For the text-containing cell, return its midpoint in (x, y) coordinate format. 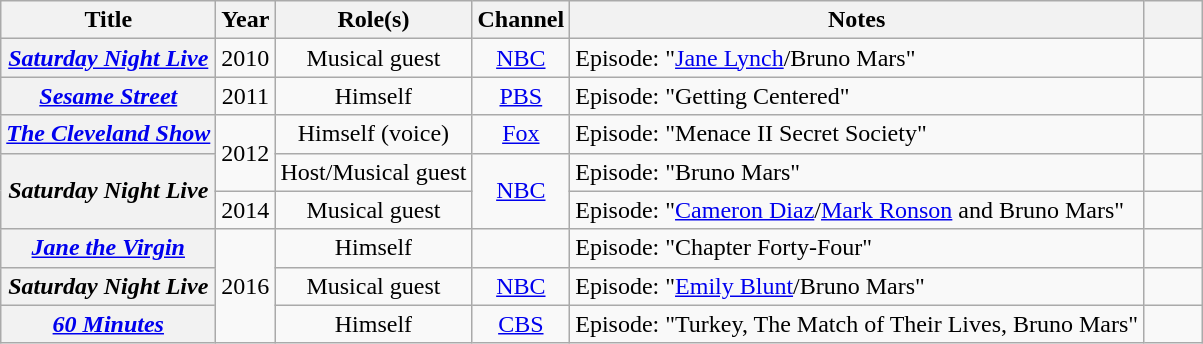
Notes (857, 20)
Fox (521, 134)
Himself (voice) (374, 134)
Episode: "Cameron Diaz/Mark Ronson and Bruno Mars" (857, 210)
Jane the Virgin (108, 248)
Channel (521, 20)
PBS (521, 96)
Episode: "Turkey, The Match of Their Lives, Bruno Mars" (857, 324)
2011 (246, 96)
Episode: "Emily Blunt/Bruno Mars" (857, 286)
Episode: "Getting Centered" (857, 96)
2016 (246, 286)
Title (108, 20)
Episode: "Chapter Forty-Four" (857, 248)
CBS (521, 324)
The Cleveland Show (108, 134)
Episode: "Menace II Secret Society" (857, 134)
Role(s) (374, 20)
Host/Musical guest (374, 172)
Year (246, 20)
Episode: "Jane Lynch/Bruno Mars" (857, 58)
2012 (246, 153)
2010 (246, 58)
Sesame Street (108, 96)
2014 (246, 210)
60 Minutes (108, 324)
Episode: "Bruno Mars" (857, 172)
